Extract the (x, y) coordinate from the center of the cell holding the provided text.  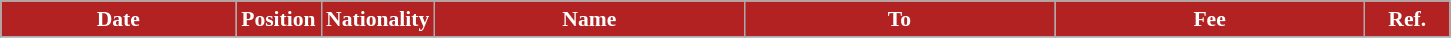
Position (278, 19)
Name (589, 19)
Date (118, 19)
Fee (1210, 19)
Ref. (1408, 19)
Nationality (378, 19)
To (899, 19)
